Identify which cell holds the provided text, then report its (x, y) central coordinate. 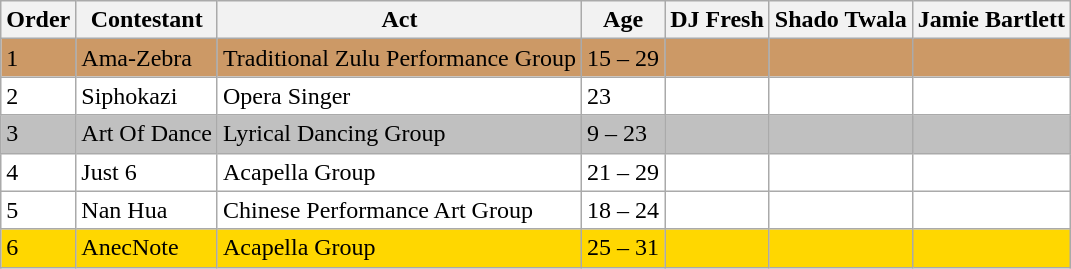
21 – 29 (624, 172)
6 (38, 248)
Siphokazi (147, 96)
Just 6 (147, 172)
Art Of Dance (147, 134)
Opera Singer (399, 96)
Lyrical Dancing Group (399, 134)
1 (38, 58)
5 (38, 210)
Ama-Zebra (147, 58)
9 – 23 (624, 134)
Shado Twala (840, 20)
DJ Fresh (718, 20)
4 (38, 172)
Chinese Performance Art Group (399, 210)
Contestant (147, 20)
18 – 24 (624, 210)
Age (624, 20)
Nan Hua (147, 210)
AnecNote (147, 248)
15 – 29 (624, 58)
Order (38, 20)
23 (624, 96)
3 (38, 134)
Act (399, 20)
25 – 31 (624, 248)
2 (38, 96)
Jamie Bartlett (991, 20)
Traditional Zulu Performance Group (399, 58)
